Search for the cell housing the specified text and yield its (x, y) center coordinate. 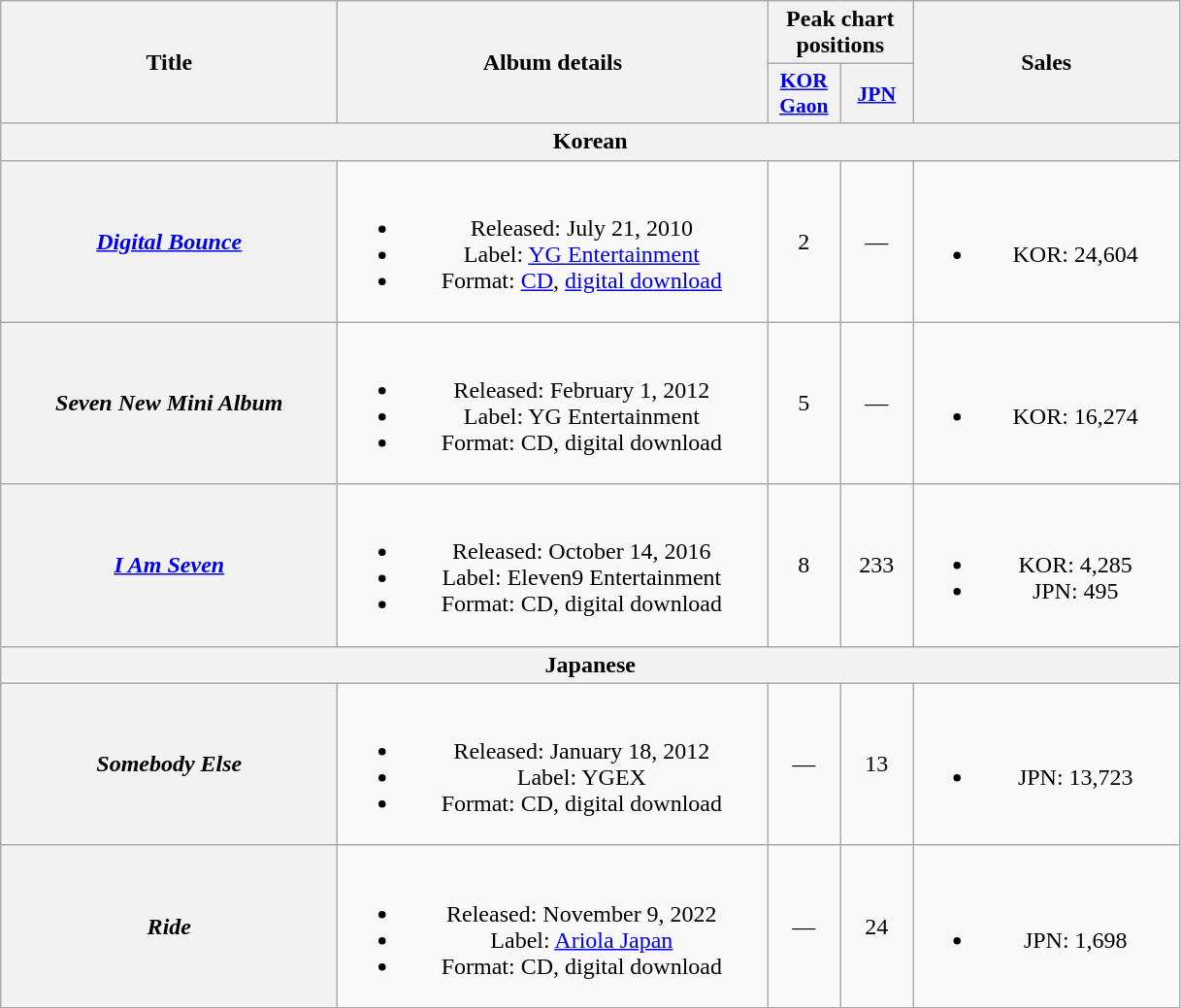
Sales (1046, 62)
KOR: 24,604 (1046, 241)
8 (804, 565)
Japanese (590, 665)
JPN (877, 93)
Korean (590, 142)
Digital Bounce (169, 241)
Released: January 18, 2012Label: YGEXFormat: CD, digital download (553, 764)
JPN: 1,698 (1046, 926)
2 (804, 241)
KOR: 4,285JPN: 495 (1046, 565)
Peak chart positions (840, 33)
24 (877, 926)
JPN: 13,723 (1046, 764)
Album details (553, 62)
Released: February 1, 2012Label: YG EntertainmentFormat: CD, digital download (553, 404)
13 (877, 764)
Released: October 14, 2016Label: Eleven9 EntertainmentFormat: CD, digital download (553, 565)
Title (169, 62)
Released: November 9, 2022Label: Ariola JapanFormat: CD, digital download (553, 926)
5 (804, 404)
Released: July 21, 2010Label: YG EntertainmentFormat: CD, digital download (553, 241)
233 (877, 565)
KOR: 16,274 (1046, 404)
KOR Gaon (804, 93)
Ride (169, 926)
Seven New Mini Album (169, 404)
Somebody Else (169, 764)
I Am Seven (169, 565)
